Pinpoint the cell where the given text exists, returning its [x, y] midpoint coordinate. 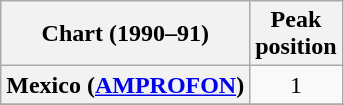
1 [296, 85]
Chart (1990–91) [126, 34]
Peakposition [296, 34]
Mexico (AMPROFON) [126, 85]
